Pinpoint the cell where the given text exists, returning its (x, y) midpoint coordinate. 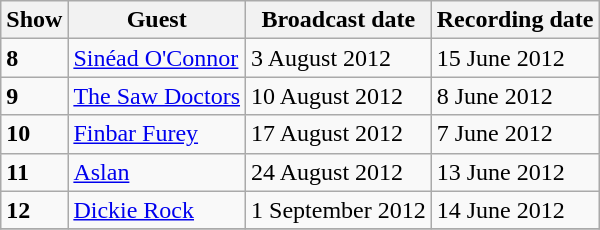
24 August 2012 (339, 172)
7 June 2012 (515, 134)
10 (34, 134)
3 August 2012 (339, 58)
9 (34, 96)
1 September 2012 (339, 210)
Sinéad O'Connor (157, 58)
Broadcast date (339, 20)
14 June 2012 (515, 210)
Guest (157, 20)
13 June 2012 (515, 172)
Aslan (157, 172)
12 (34, 210)
Recording date (515, 20)
Finbar Furey (157, 134)
8 (34, 58)
The Saw Doctors (157, 96)
11 (34, 172)
Show (34, 20)
10 August 2012 (339, 96)
17 August 2012 (339, 134)
8 June 2012 (515, 96)
15 June 2012 (515, 58)
Dickie Rock (157, 210)
